Pinpoint the cell where the given text exists, returning its (x, y) midpoint coordinate. 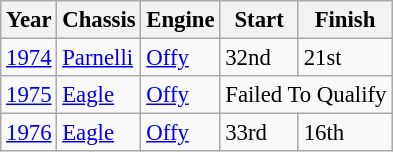
Finish (344, 20)
1976 (29, 133)
Chassis (99, 20)
33rd (259, 133)
Start (259, 20)
21st (344, 58)
Engine (180, 20)
32nd (259, 58)
Failed To Qualify (306, 95)
1974 (29, 58)
Year (29, 20)
16th (344, 133)
Parnelli (99, 58)
1975 (29, 95)
